Return the (x, y) coordinate for the center point of the cell that contains the specified text.  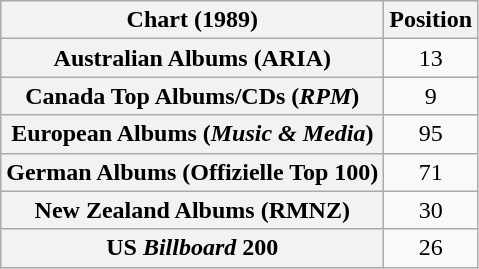
95 (431, 134)
German Albums (Offizielle Top 100) (192, 172)
Position (431, 20)
US Billboard 200 (192, 248)
New Zealand Albums (RMNZ) (192, 210)
30 (431, 210)
European Albums (Music & Media) (192, 134)
Canada Top Albums/CDs (RPM) (192, 96)
Australian Albums (ARIA) (192, 58)
Chart (1989) (192, 20)
9 (431, 96)
13 (431, 58)
26 (431, 248)
71 (431, 172)
